Find where the given text appears and provide that cell's center as [X, Y] coordinate. 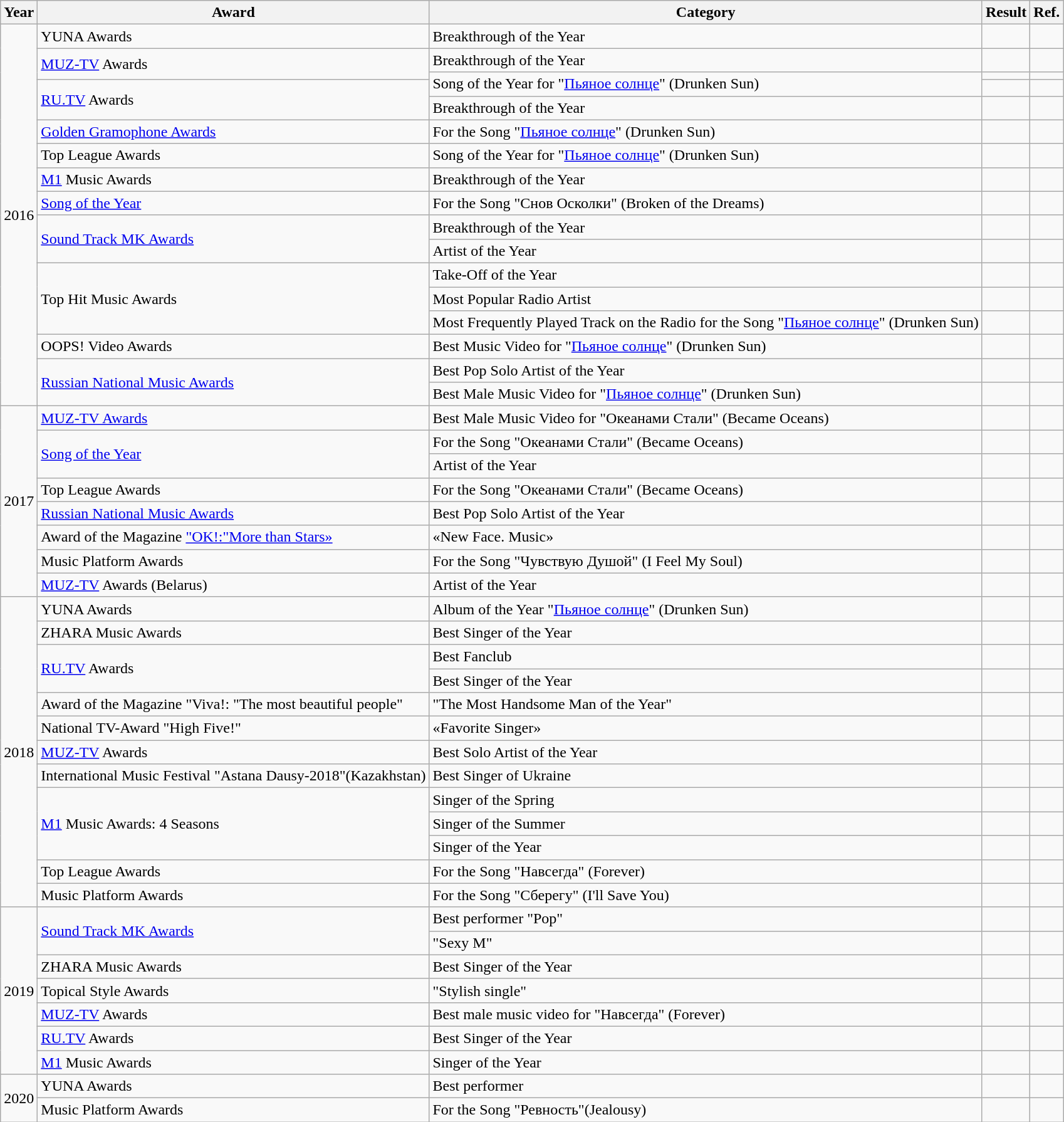
"Sexy M" [706, 943]
For the Song "Пьяное солнце" (Drunken Sun) [706, 132]
2017 [19, 501]
For the Song "Сберегу" (I'll Save You) [706, 895]
Ref. [1046, 13]
Best Male Music Video for "Океанами Cтали" (Became Oceans) [706, 418]
Award of the Magazine "OK!:"More than Stars» [233, 537]
2018 [19, 752]
Best performer "Pop" [706, 919]
MUZ-TV Awards (Belarus) [233, 585]
International Music Festival "Astana Dausy-2018"(Kazakhstan) [233, 776]
Top Hit Music Awards [233, 298]
Category [706, 13]
«Favorite Singer» [706, 728]
Best male music video for "Навсегда" (Forever) [706, 1014]
For the Song "Навсегда" (Forever) [706, 871]
Result [1006, 13]
For the Song "Снов Осколки" (Broken of the Dreams) [706, 203]
Album of the Year "Пьяное солнце" (Drunken Sun) [706, 609]
2019 [19, 990]
Award of the Magazine "Viva!: "The most beautiful people" [233, 705]
For the Song "Ревность"(Jealousy) [706, 1110]
Best Singer of Ukraine [706, 776]
Best performer [706, 1086]
2020 [19, 1098]
Singer of the Summer [706, 824]
Best Male Music Video for "Пьяное солнце" (Drunken Sun) [706, 394]
Year [19, 13]
Best Fanclub [706, 656]
Most Popular Radio Artist [706, 299]
2016 [19, 216]
OOPS! Video Awards [233, 347]
M1 Music Awards: 4 Seasons [233, 824]
Take-Off of the Year [706, 275]
National TV-Award "High Five!" [233, 728]
Golden Gramophone Awards [233, 132]
Singer of the Spring [706, 800]
Most Frequently Played Track on the Radio for the Song "Пьяное солнце" (Drunken Sun) [706, 323]
Topical Style Awards [233, 990]
«New Face. Music» [706, 537]
For the Song "Чувствую Душой" (I Feel My Soul) [706, 561]
"Stylish single" [706, 990]
Award [233, 13]
Best Music Video for "Пьяное солнце" (Drunken Sun) [706, 347]
"The Most Handsome Man of the Year" [706, 705]
Best Solo Artist of the Year [706, 752]
